Identify which cell holds the provided text, then report its (X, Y) central coordinate. 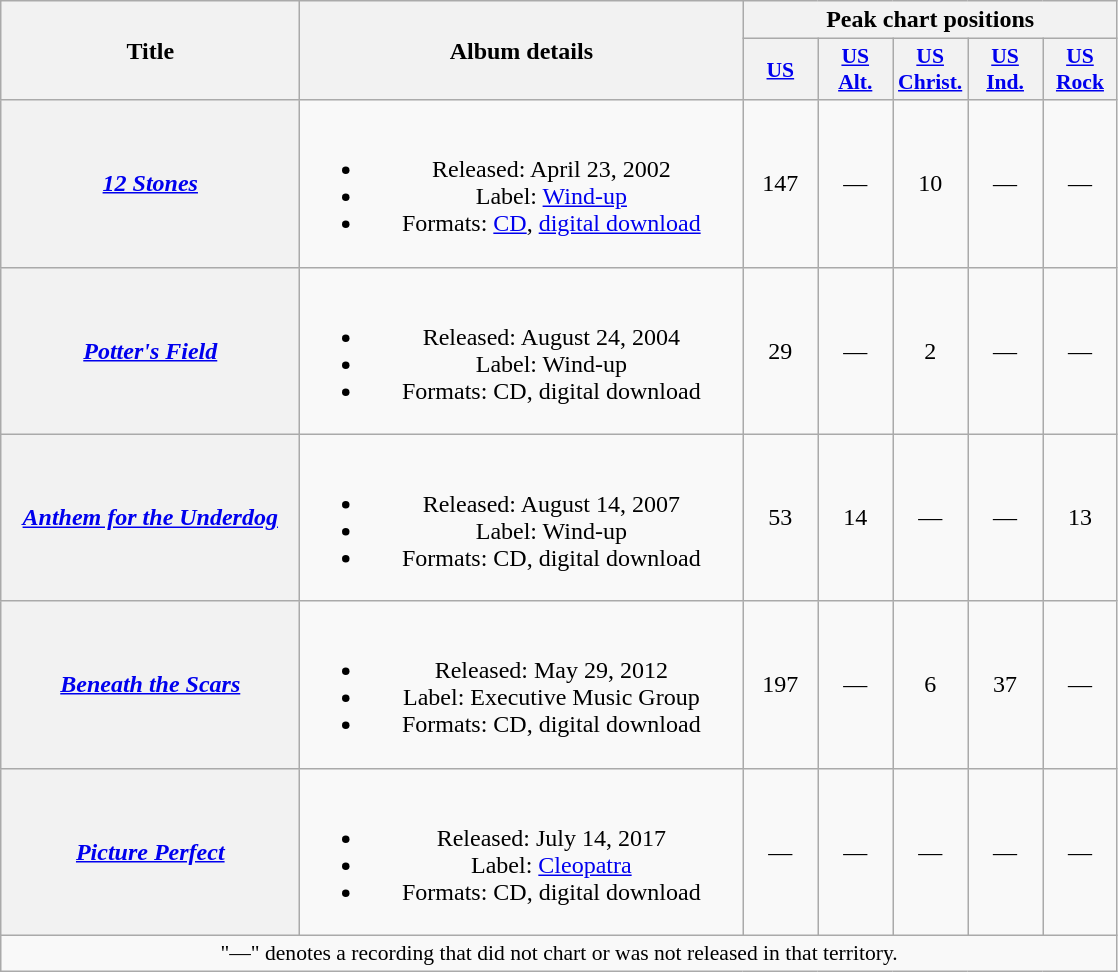
197 (780, 684)
14 (856, 518)
Released: May 29, 2012Label: Executive Music GroupFormats: CD, digital download (522, 684)
2 (930, 350)
Picture Perfect (150, 852)
Title (150, 50)
10 (930, 184)
Released: August 14, 2007Label: Wind-upFormats: CD, digital download (522, 518)
"—" denotes a recording that did not chart or was not released in that territory. (560, 953)
USChrist. (930, 70)
Released: July 14, 2017Label: CleopatraFormats: CD, digital download (522, 852)
USAlt. (856, 70)
6 (930, 684)
Peak chart positions (930, 20)
Anthem for the Underdog (150, 518)
USInd. (1006, 70)
US (780, 70)
37 (1006, 684)
147 (780, 184)
Released: August 24, 2004Label: Wind-upFormats: CD, digital download (522, 350)
13 (1080, 518)
USRock (1080, 70)
Album details (522, 50)
Released: April 23, 2002Label: Wind-upFormats: CD, digital download (522, 184)
53 (780, 518)
Beneath the Scars (150, 684)
12 Stones (150, 184)
Potter's Field (150, 350)
29 (780, 350)
